Return [X, Y] of the center of cell containing provided text 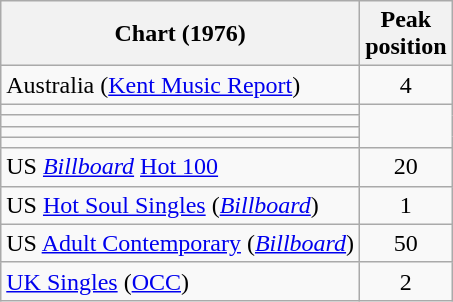
Chart (1976) [180, 34]
US Billboard Hot 100 [180, 167]
Peakposition [406, 34]
1 [406, 205]
4 [406, 85]
US Hot Soul Singles (Billboard) [180, 205]
20 [406, 167]
UK Singles (OCC) [180, 281]
Australia (Kent Music Report) [180, 85]
US Adult Contemporary (Billboard) [180, 243]
2 [406, 281]
50 [406, 243]
